Return the (X, Y) coordinate for the center point of the cell that contains the specified text.  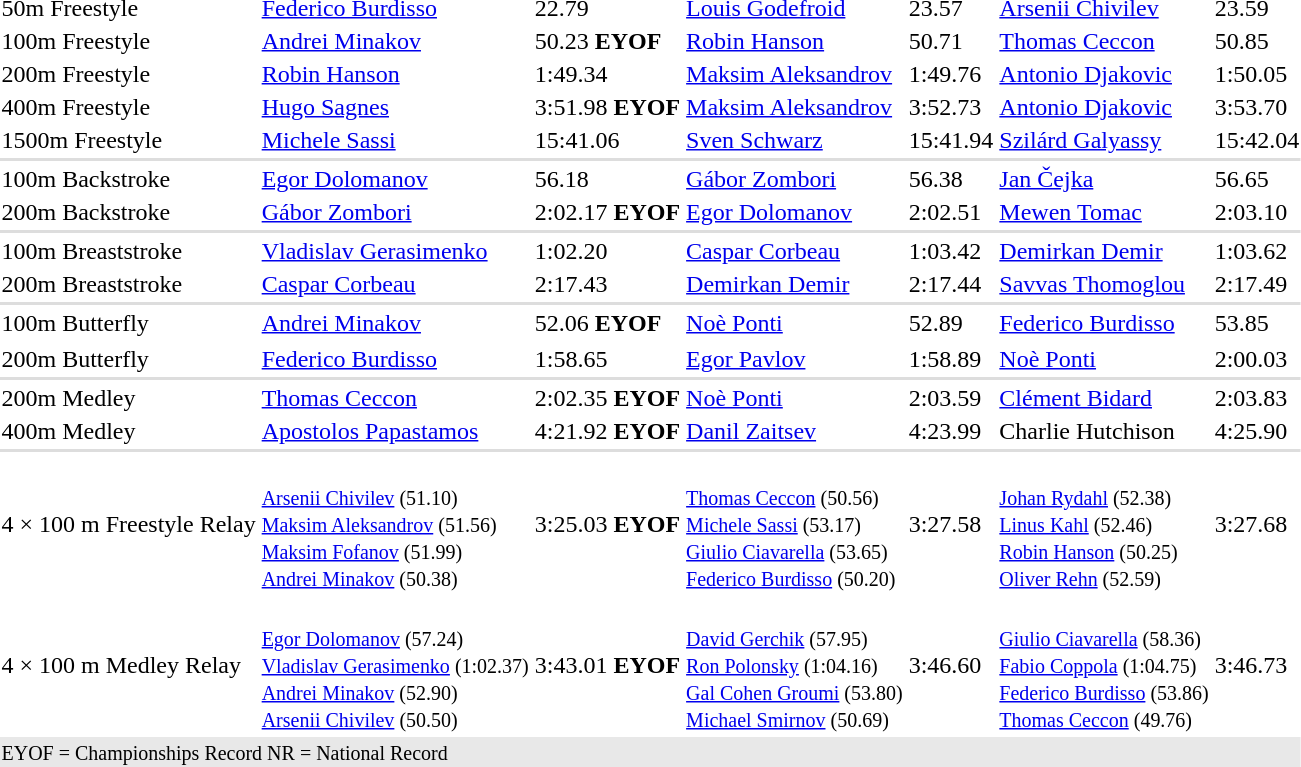
2:03.83 (1257, 398)
3:46.60 (951, 665)
David Gerchik (57.95)Ron Polonsky (1:04.16)Gal Cohen Groumi (53.80)Michael Smirnov (50.69) (795, 665)
2:17.44 (951, 284)
3:25.03 EYOF (607, 524)
50.71 (951, 41)
1:58.65 (607, 359)
56.18 (607, 179)
56.38 (951, 179)
3:46.73 (1257, 665)
200m Backstroke (128, 212)
52.89 (951, 323)
Michele Sassi (395, 140)
Hugo Sagnes (395, 107)
Mewen Tomac (1104, 212)
Jan Čejka (1104, 179)
Danil Zaitsev (795, 431)
200m Breaststroke (128, 284)
Apostolos Papastamos (395, 431)
EYOF = Championships Record NR = National Record (650, 752)
4:21.92 EYOF (607, 431)
56.65 (1257, 179)
Johan Rydahl (52.38)Linus Kahl (52.46)Robin Hanson (50.25)Oliver Rehn (52.59) (1104, 524)
1:58.89 (951, 359)
200m Butterfly (128, 359)
50.85 (1257, 41)
Clément Bidard (1104, 398)
3:52.73 (951, 107)
15:41.06 (607, 140)
Szilárd Galyassy (1104, 140)
2:02.51 (951, 212)
Giulio Ciavarella (58.36)Fabio Coppola (1:04.75)Federico Burdisso (53.86)Thomas Ceccon (49.76) (1104, 665)
2:03.59 (951, 398)
100m Freestyle (128, 41)
Egor Pavlov (795, 359)
3:27.68 (1257, 524)
4:25.90 (1257, 431)
3:53.70 (1257, 107)
3:43.01 EYOF (607, 665)
2:02.17 EYOF (607, 212)
100m Backstroke (128, 179)
Egor Dolomanov (57.24)Vladislav Gerasimenko (1:02.37)Andrei Minakov (52.90)Arsenii Chivilev (50.50) (395, 665)
4 × 100 m Freestyle Relay (128, 524)
3:51.98 EYOF (607, 107)
53.85 (1257, 323)
1500m Freestyle (128, 140)
200m Freestyle (128, 74)
Sven Schwarz (795, 140)
1:49.76 (951, 74)
1:02.20 (607, 251)
50.23 EYOF (607, 41)
Charlie Hutchison (1104, 431)
1:03.42 (951, 251)
4 × 100 m Medley Relay (128, 665)
1:50.05 (1257, 74)
52.06 EYOF (607, 323)
15:41.94 (951, 140)
Vladislav Gerasimenko (395, 251)
2:00.03 (1257, 359)
4:23.99 (951, 431)
400m Freestyle (128, 107)
2:17.49 (1257, 284)
3:27.58 (951, 524)
400m Medley (128, 431)
Thomas Ceccon (50.56)Michele Sassi (53.17)Giulio Ciavarella (53.65)Federico Burdisso (50.20) (795, 524)
1:49.34 (607, 74)
2:17.43 (607, 284)
100m Butterfly (128, 323)
15:42.04 (1257, 140)
2:03.10 (1257, 212)
1:03.62 (1257, 251)
100m Breaststroke (128, 251)
Savvas Thomoglou (1104, 284)
200m Medley (128, 398)
2:02.35 EYOF (607, 398)
Arsenii Chivilev (51.10)Maksim Aleksandrov (51.56)Maksim Fofanov (51.99)Andrei Minakov (50.38) (395, 524)
